Pinpoint the cell where the given text exists, returning its (X, Y) midpoint coordinate. 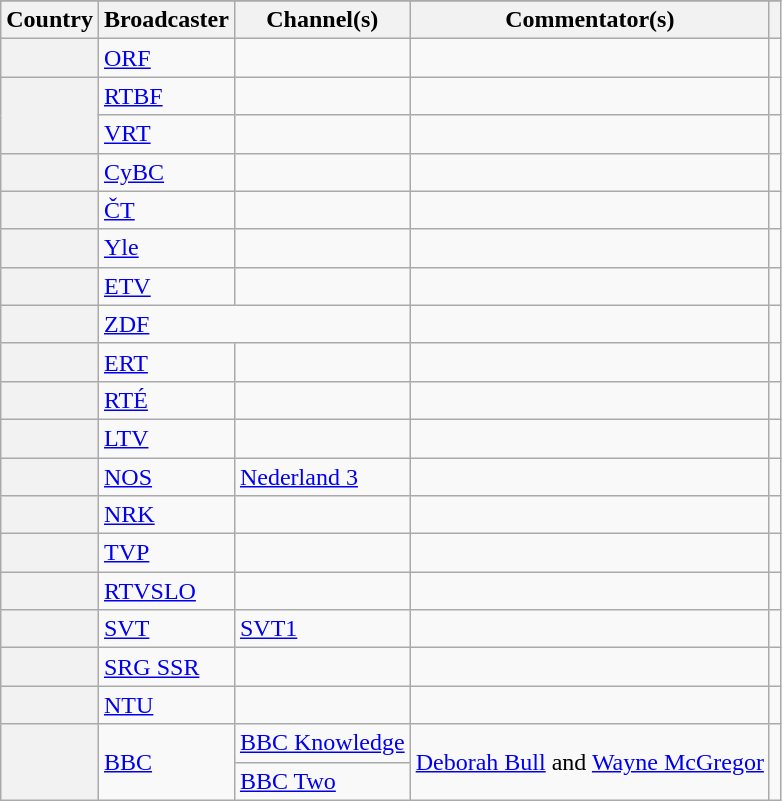
CyBC (166, 172)
RTVSLO (166, 591)
Deborah Bull and Wayne McGregor (590, 762)
ETV (166, 286)
BBC Knowledge (322, 743)
NTU (166, 705)
Country (50, 20)
ČT (166, 210)
Commentator(s) (590, 20)
ERT (166, 362)
RTBF (166, 96)
Broadcaster (166, 20)
TVP (166, 553)
BBC (166, 762)
ORF (166, 58)
RTÉ (166, 400)
NRK (166, 515)
VRT (166, 134)
SVT1 (322, 629)
Yle (166, 248)
NOS (166, 477)
BBC Two (322, 781)
ZDF (254, 324)
Channel(s) (322, 20)
SVT (166, 629)
Nederland 3 (322, 477)
SRG SSR (166, 667)
LTV (166, 438)
